Locate the cell with the specified text and output its (x, y) center coordinate. 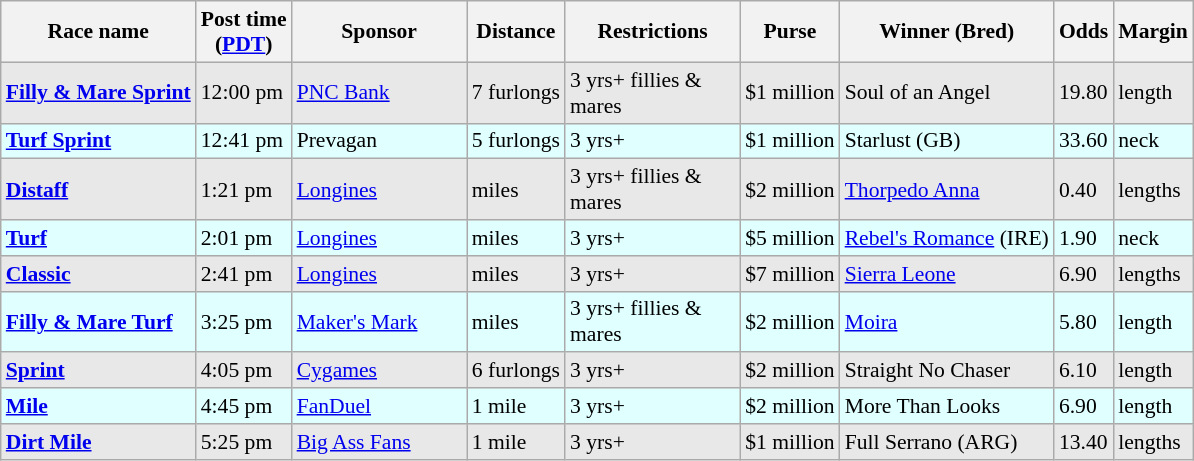
2:01 pm (244, 238)
4:05 pm (244, 371)
19.80 (1084, 92)
Filly & Mare Sprint (98, 92)
4:45 pm (244, 406)
5.80 (1084, 322)
$5 million (790, 238)
33.60 (1084, 141)
7 furlongs (516, 92)
13.40 (1084, 442)
Distaff (98, 190)
PNC Bank (380, 92)
Race name (98, 32)
Odds (1084, 32)
Thorpedo Anna (947, 190)
Soul of an Angel (947, 92)
6.10 (1084, 371)
5:25 pm (244, 442)
Dirt Mile (98, 442)
Classic (98, 274)
More Than Looks (947, 406)
Filly & Mare Turf (98, 322)
Purse (790, 32)
Turf (98, 238)
Cygames (380, 371)
FanDuel (380, 406)
Prevagan (380, 141)
Sponsor (380, 32)
Margin (1153, 32)
Sierra Leone (947, 274)
12:41 pm (244, 141)
Winner (Bred) (947, 32)
$7 million (790, 274)
12:00 pm (244, 92)
Mile (98, 406)
2:41 pm (244, 274)
1.90 (1084, 238)
Big Ass Fans (380, 442)
Turf Sprint (98, 141)
6 furlongs (516, 371)
Restrictions (652, 32)
Distance (516, 32)
Rebel's Romance (IRE) (947, 238)
Moira (947, 322)
Starlust (GB) (947, 141)
0.40 (1084, 190)
Full Serrano (ARG) (947, 442)
Straight No Chaser (947, 371)
Post time (PDT) (244, 32)
5 furlongs (516, 141)
Sprint (98, 371)
1:21 pm (244, 190)
Maker's Mark (380, 322)
3:25 pm (244, 322)
